Search for the cell housing the specified text and yield its (x, y) center coordinate. 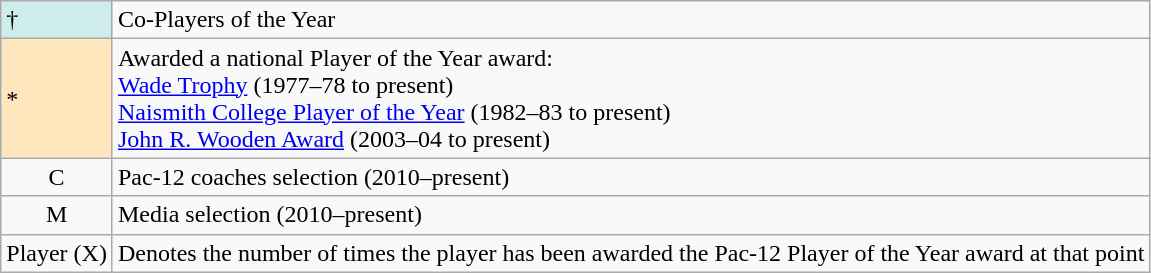
Player (X) (57, 253)
Media selection (2010–present) (630, 215)
Co-Players of the Year (630, 20)
* (57, 98)
C (57, 177)
Denotes the number of times the player has been awarded the Pac-12 Player of the Year award at that point (630, 253)
Pac-12 coaches selection (2010–present) (630, 177)
† (57, 20)
M (57, 215)
